Locate the cell with the specified text and output its [x, y] center coordinate. 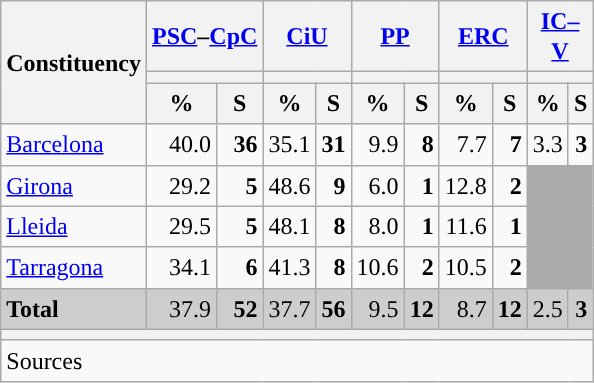
8.7 [466, 308]
3.3 [548, 144]
7 [510, 144]
Lleida [74, 226]
9.5 [378, 308]
Constituency [74, 62]
CiU [307, 36]
36 [240, 144]
IC–V [560, 36]
52 [240, 308]
6 [240, 268]
37.9 [181, 308]
8.0 [378, 226]
29.5 [181, 226]
9.9 [378, 144]
10.5 [466, 268]
Sources [297, 360]
ERC [483, 36]
11.6 [466, 226]
Total [74, 308]
34.1 [181, 268]
PSC–CpC [204, 36]
41.3 [290, 268]
31 [334, 144]
PP [395, 36]
2.5 [548, 308]
29.2 [181, 186]
7.7 [466, 144]
Barcelona [74, 144]
12.8 [466, 186]
9 [334, 186]
35.1 [290, 144]
37.7 [290, 308]
48.6 [290, 186]
Girona [74, 186]
10.6 [378, 268]
6.0 [378, 186]
40.0 [181, 144]
56 [334, 308]
Tarragona [74, 268]
48.1 [290, 226]
